Output the (X, Y) coordinate of the center of the cell containing the given text.  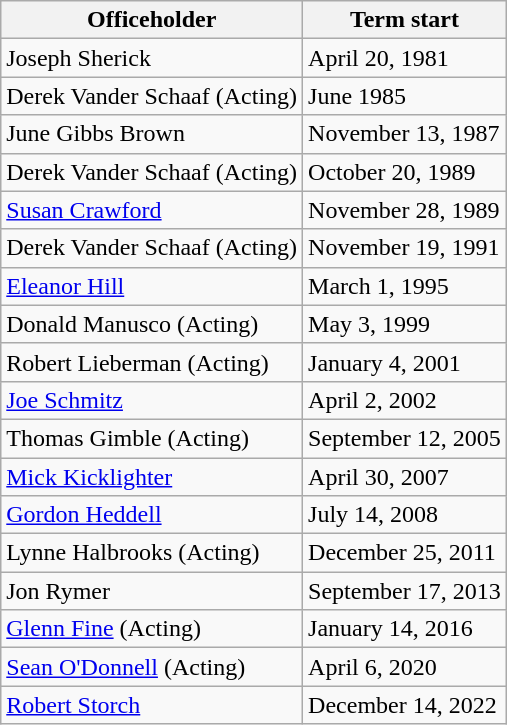
April 30, 2007 (405, 477)
Thomas Gimble (Acting) (152, 438)
Robert Lieberman (Acting) (152, 362)
Eleanor Hill (152, 286)
December 25, 2011 (405, 553)
November 13, 1987 (405, 134)
Donald Manusco (Acting) (152, 324)
January 14, 2016 (405, 629)
April 2, 2002 (405, 400)
September 17, 2013 (405, 591)
July 14, 2008 (405, 515)
November 28, 1989 (405, 210)
Mick Kicklighter (152, 477)
Lynne Halbrooks (Acting) (152, 553)
January 4, 2001 (405, 362)
September 12, 2005 (405, 438)
Susan Crawford (152, 210)
Glenn Fine (Acting) (152, 629)
Sean O'Donnell (Acting) (152, 667)
June Gibbs Brown (152, 134)
March 1, 1995 (405, 286)
November 19, 1991 (405, 248)
Gordon Heddell (152, 515)
Robert Storch (152, 705)
Joe Schmitz (152, 400)
April 6, 2020 (405, 667)
June 1985 (405, 96)
Jon Rymer (152, 591)
May 3, 1999 (405, 324)
Term start (405, 20)
April 20, 1981 (405, 58)
Officeholder (152, 20)
October 20, 1989 (405, 172)
Joseph Sherick (152, 58)
December 14, 2022 (405, 705)
